Detect which cell encompasses the target text, then output its (x, y) center coordinate. 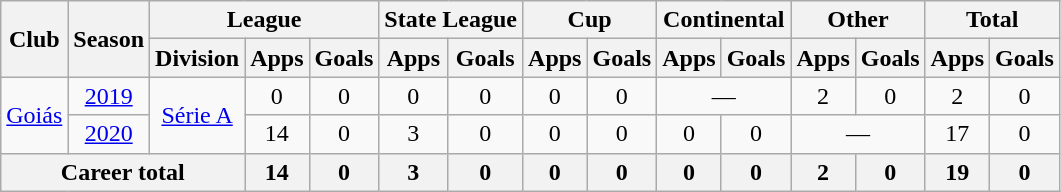
Club (34, 39)
Goiás (34, 115)
Cup (590, 20)
17 (957, 134)
Other (858, 20)
Série A (198, 115)
State League (451, 20)
Season (109, 39)
League (264, 20)
2019 (109, 96)
Career total (123, 172)
Total (992, 20)
Division (198, 58)
2020 (109, 134)
19 (957, 172)
Continental (724, 20)
